For the text-containing cell, return its midpoint in [X, Y] coordinate format. 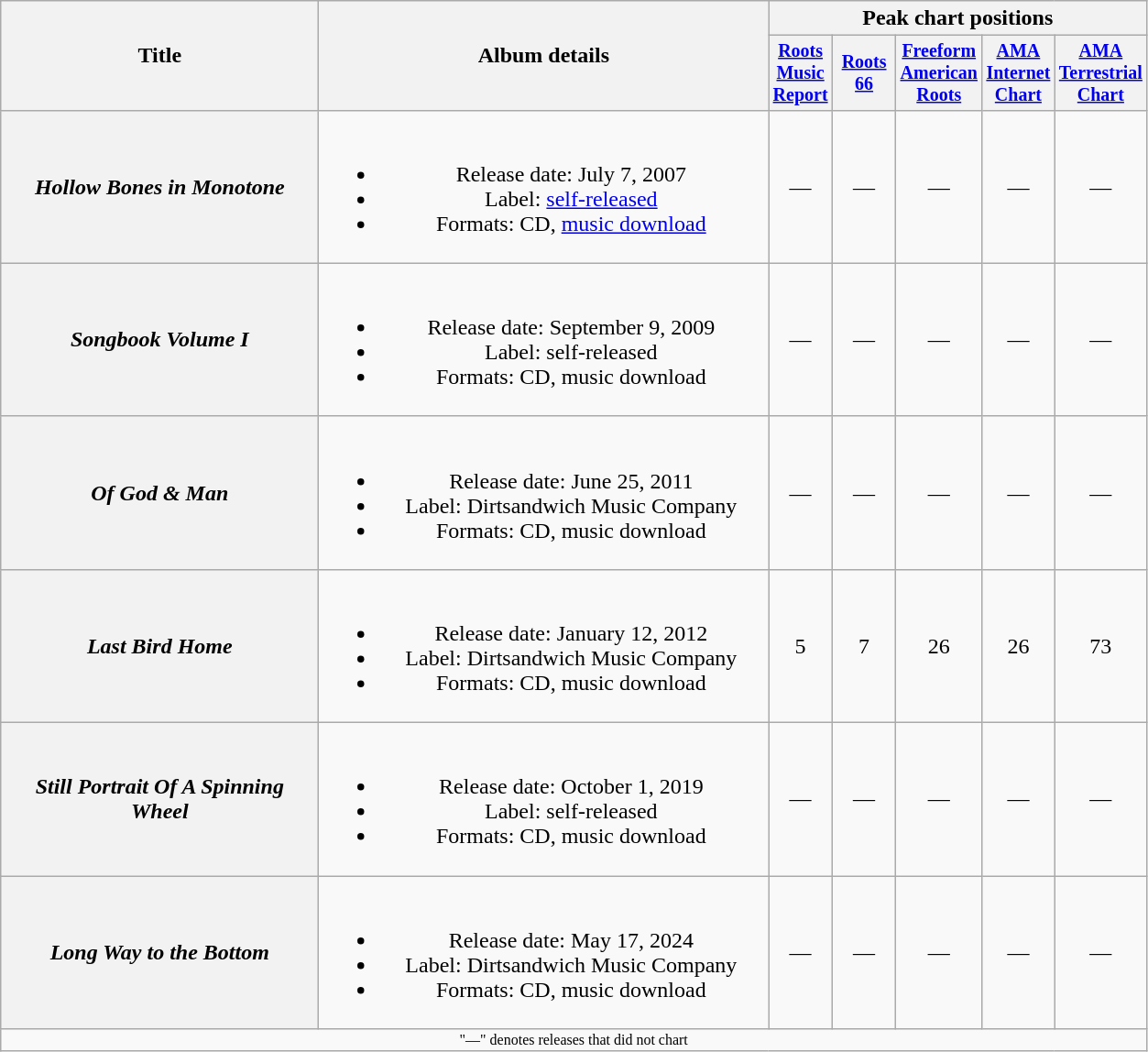
Release date: July 7, 2007Label: self-releasedFormats: CD, music download [544, 187]
"—" denotes releases that did not chart [574, 1040]
Songbook Volume I [159, 339]
Peak chart positions [958, 18]
Hollow Bones in Monotone [159, 187]
Last Bird Home [159, 645]
73 [1101, 645]
Long Way to the Bottom [159, 953]
Roots Music Report [801, 73]
7 [863, 645]
AMA Internet Chart [1019, 73]
Of God & Man [159, 493]
Release date: January 12, 2012Label: Dirtsandwich Music CompanyFormats: CD, music download [544, 645]
Album details [544, 56]
Freeform American Roots [939, 73]
Title [159, 56]
AMA Terrestrial Chart [1101, 73]
Release date: May 17, 2024Label: Dirtsandwich Music CompanyFormats: CD, music download [544, 953]
Roots 66 [863, 73]
Release date: September 9, 2009Label: self-releasedFormats: CD, music download [544, 339]
Still Portrait Of A Spinning Wheel [159, 799]
Release date: June 25, 2011Label: Dirtsandwich Music CompanyFormats: CD, music download [544, 493]
5 [801, 645]
Release date: October 1, 2019Label: self-releasedFormats: CD, music download [544, 799]
